Detect which cell encompasses the target text, then output its (x, y) center coordinate. 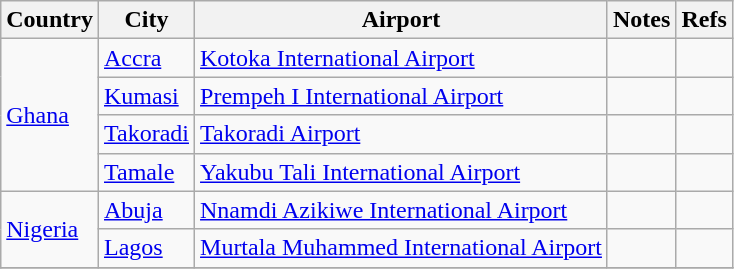
Yakubu Tali International Airport (402, 172)
Country (50, 20)
Nnamdi Azikiwe International Airport (402, 210)
Takoradi Airport (402, 134)
Prempeh I International Airport (402, 96)
Takoradi (146, 134)
Abuja (146, 210)
Ghana (50, 115)
Refs (704, 20)
Murtala Muhammed International Airport (402, 248)
Kumasi (146, 96)
Notes (641, 20)
Accra (146, 58)
Airport (402, 20)
City (146, 20)
Lagos (146, 248)
Tamale (146, 172)
Kotoka International Airport (402, 58)
Nigeria (50, 229)
